Locate the cell with the specified text and output its (X, Y) center coordinate. 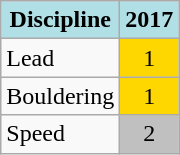
2017 (150, 20)
Lead (60, 58)
Bouldering (60, 96)
2 (150, 134)
Discipline (60, 20)
Speed (60, 134)
